Output the (x, y) coordinate of the center of the cell containing the given text.  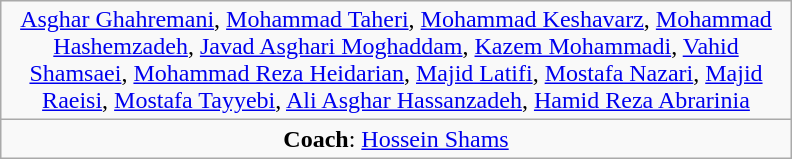
Coach: Hossein Shams (396, 139)
